Scan for the cell matching the given text and deliver its [x, y] coordinate at center. 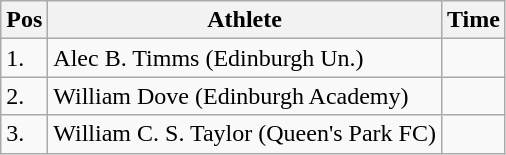
Pos [24, 20]
3. [24, 134]
Alec B. Timms (Edinburgh Un.) [245, 58]
2. [24, 96]
Athlete [245, 20]
William Dove (Edinburgh Academy) [245, 96]
Time [473, 20]
1. [24, 58]
William C. S. Taylor (Queen's Park FC) [245, 134]
